For the text-containing cell, return its midpoint in [x, y] coordinate format. 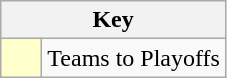
Teams to Playoffs [134, 58]
Key [114, 20]
